Determine the (X, Y) coordinate at the center of the cell enclosing the given text.  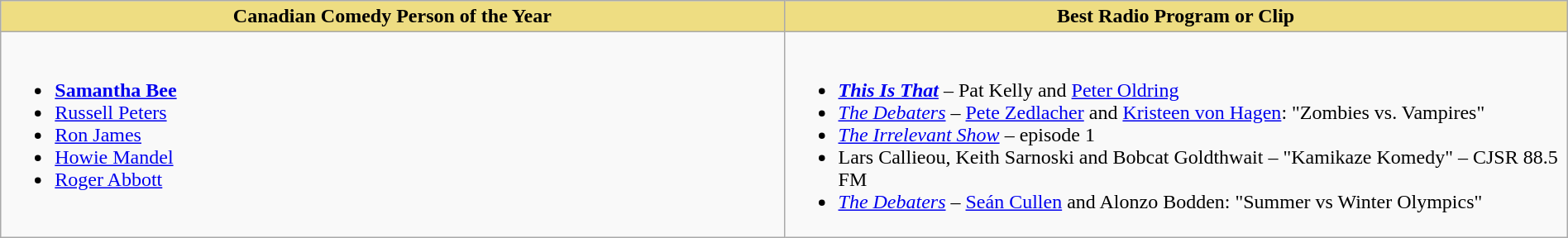
Best Radio Program or Clip (1176, 17)
Canadian Comedy Person of the Year (392, 17)
Samantha BeeRussell PetersRon JamesHowie MandelRoger Abbott (392, 135)
